Determine the [X, Y] coordinate at the center of the cell enclosing the given text.  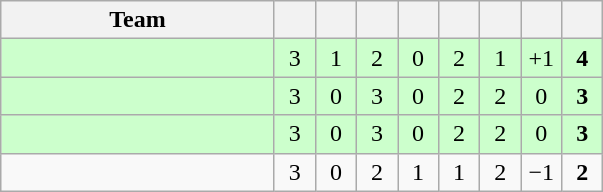
Team [138, 20]
−1 [542, 172]
+1 [542, 58]
4 [582, 58]
